Detect which cell encompasses the target text, then output its (x, y) center coordinate. 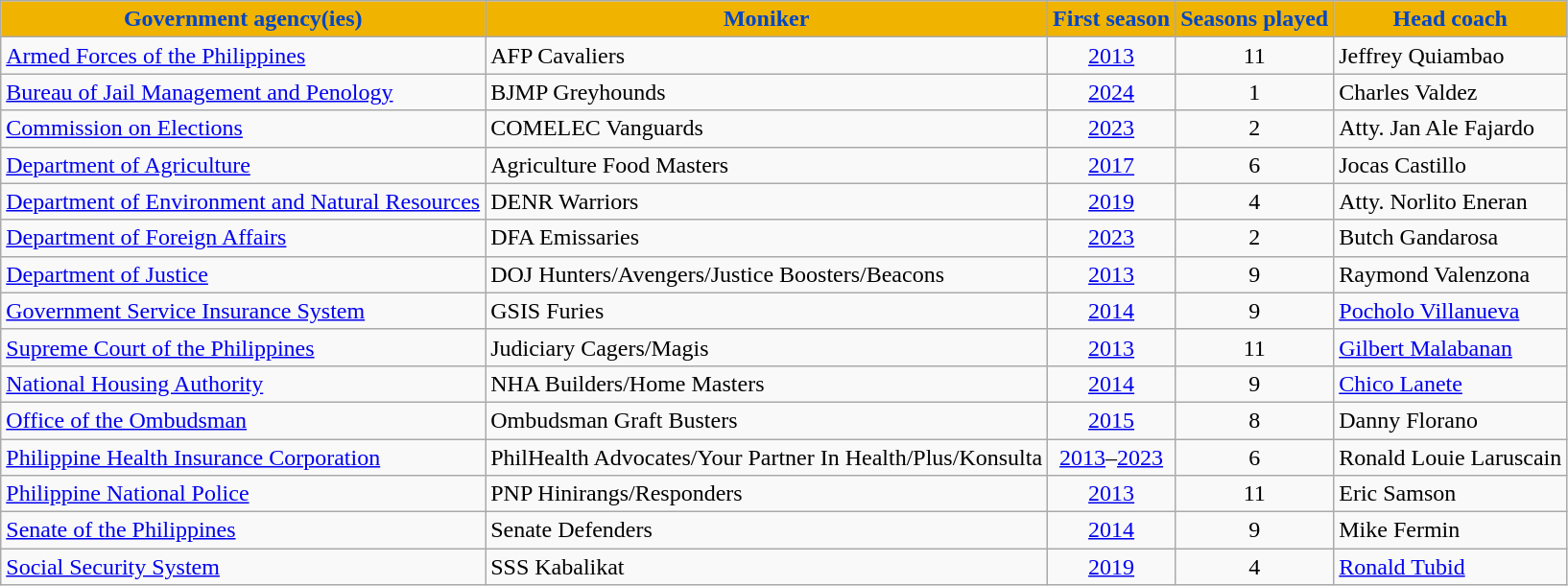
2024 (1111, 92)
Seasons played (1255, 19)
Ronald Tubid (1451, 567)
PhilHealth Advocates/Your Partner In Health/Plus/Konsulta (767, 457)
Philippine National Police (244, 494)
Mike Fermin (1451, 530)
DENR Warriors (767, 201)
National Housing Authority (244, 384)
Office of the Ombudsman (244, 420)
Social Security System (244, 567)
Danny Florano (1451, 420)
8 (1255, 420)
First season (1111, 19)
2013–2023 (1111, 457)
DFA Emissaries (767, 238)
NHA Builders/Home Masters (767, 384)
Atty. Norlito Eneran (1451, 201)
1 (1255, 92)
COMELEC Vanguards (767, 129)
Head coach (1451, 19)
Judiciary Cagers/Magis (767, 347)
Government Service Insurance System (244, 311)
DOJ Hunters/Avengers/Justice Boosters/Beacons (767, 274)
Moniker (767, 19)
PNP Hinirangs/Responders (767, 494)
GSIS Furies (767, 311)
Philippine Health Insurance Corporation (244, 457)
Department of Justice (244, 274)
Senate Defenders (767, 530)
Department of Agriculture (244, 165)
Jocas Castillo (1451, 165)
Gilbert Malabanan (1451, 347)
2017 (1111, 165)
Department of Environment and Natural Resources (244, 201)
Jeffrey Quiambao (1451, 56)
Supreme Court of the Philippines (244, 347)
Eric Samson (1451, 494)
Pocholo Villanueva (1451, 311)
Government agency(ies) (244, 19)
BJMP Greyhounds (767, 92)
Armed Forces of the Philippines (244, 56)
AFP Cavaliers (767, 56)
Atty. Jan Ale Fajardo (1451, 129)
2015 (1111, 420)
Ronald Louie Laruscain (1451, 457)
Senate of the Philippines (244, 530)
Raymond Valenzona (1451, 274)
Chico Lanete (1451, 384)
Charles Valdez (1451, 92)
Department of Foreign Affairs (244, 238)
Ombudsman Graft Busters (767, 420)
Agriculture Food Masters (767, 165)
Butch Gandarosa (1451, 238)
Bureau of Jail Management and Penology (244, 92)
Commission on Elections (244, 129)
SSS Kabalikat (767, 567)
